From the cell containing the given text, extract its center point as (x, y) coordinate. 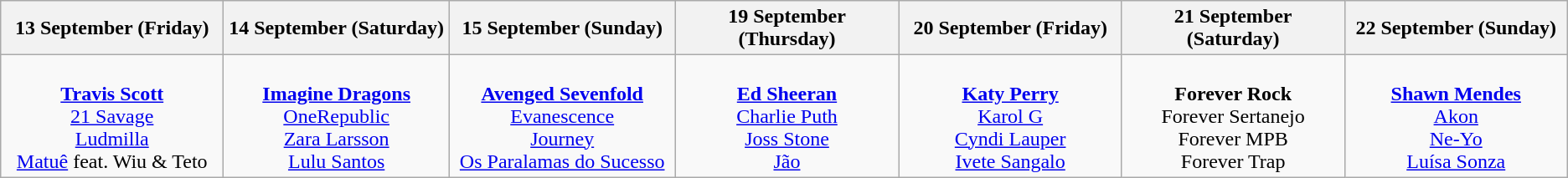
Shawn Mendes Akon Ne-Yo Luísa Sonza (1456, 116)
14 September (Saturday) (337, 28)
Ed Sheeran Charlie Puth Joss Stone Jão (787, 116)
13 September (Friday) (112, 28)
20 September (Friday) (1010, 28)
Travis Scott 21 Savage Ludmilla Matuê feat. Wiu & Teto (112, 116)
Forever Rock Forever Sertanejo Forever MPB Forever Trap (1233, 116)
15 September (Sunday) (563, 28)
21 September (Saturday) (1233, 28)
Katy Perry Karol G Cyndi Lauper Ivete Sangalo (1010, 116)
Imagine Dragons OneRepublic Zara Larsson Lulu Santos (337, 116)
19 September (Thursday) (787, 28)
Avenged Sevenfold Evanescence Journey Os Paralamas do Sucesso (563, 116)
22 September (Sunday) (1456, 28)
